Search for the cell housing the specified text and yield its (x, y) center coordinate. 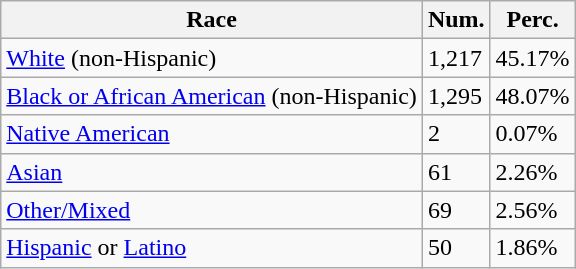
Race (212, 20)
1,295 (456, 96)
61 (456, 172)
Hispanic or Latino (212, 248)
White (non-Hispanic) (212, 58)
0.07% (532, 134)
Black or African American (non-Hispanic) (212, 96)
Other/Mixed (212, 210)
2.56% (532, 210)
2 (456, 134)
1.86% (532, 248)
48.07% (532, 96)
Native American (212, 134)
50 (456, 248)
2.26% (532, 172)
1,217 (456, 58)
Num. (456, 20)
45.17% (532, 58)
69 (456, 210)
Perc. (532, 20)
Asian (212, 172)
